Detect which cell encompasses the target text, then output its (X, Y) center coordinate. 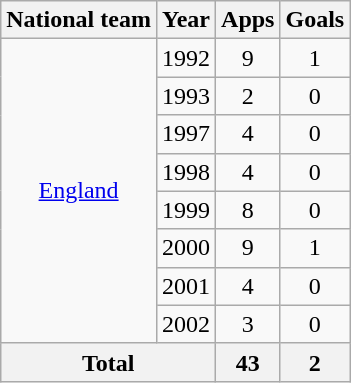
2001 (186, 286)
Total (108, 362)
1998 (186, 172)
England (79, 191)
National team (79, 20)
8 (248, 210)
Year (186, 20)
Goals (315, 20)
3 (248, 324)
2000 (186, 248)
43 (248, 362)
2002 (186, 324)
Apps (248, 20)
1993 (186, 96)
1999 (186, 210)
1997 (186, 134)
1992 (186, 58)
